Provide the (x, y) coordinate of the cell's center where the given text is located.  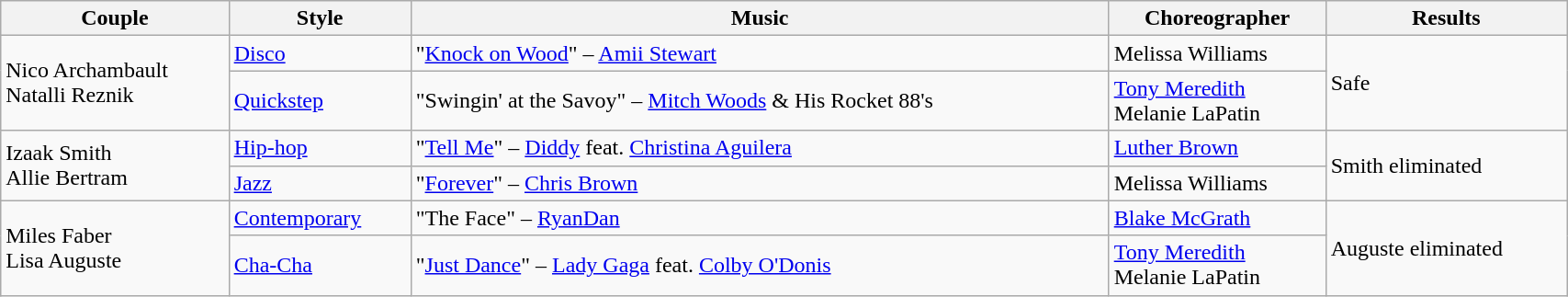
Contemporary (320, 218)
Choreographer (1217, 18)
Blake McGrath (1217, 218)
Music (760, 18)
Nico Archambault Natalli Reznik (115, 83)
Miles Faber Lisa Auguste (115, 248)
"Forever" – Chris Brown (760, 183)
Auguste eliminated (1446, 248)
"The Face" – RyanDan (760, 218)
"Swingin' at the Savoy" – Mitch Woods & His Rocket 88's (760, 101)
Disco (320, 53)
Couple (115, 18)
"Knock on Wood" – Amii Stewart (760, 53)
Jazz (320, 183)
Hip-hop (320, 148)
Smith eliminated (1446, 166)
Cha-Cha (320, 265)
"Just Dance" – Lady Gaga feat. Colby O'Donis (760, 265)
"Tell Me" – Diddy feat. Christina Aguilera (760, 148)
Style (320, 18)
Results (1446, 18)
Quickstep (320, 101)
Izaak Smith Allie Bertram (115, 166)
Safe (1446, 83)
Luther Brown (1217, 148)
